Scan for the cell matching the given text and deliver its [x, y] coordinate at center. 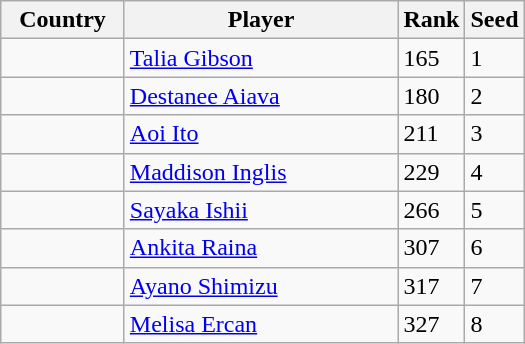
Melisa Ercan [261, 324]
Player [261, 20]
6 [494, 248]
229 [432, 172]
180 [432, 96]
211 [432, 134]
327 [432, 324]
Destanee Aiava [261, 96]
Seed [494, 20]
317 [432, 286]
Ayano Shimizu [261, 286]
4 [494, 172]
3 [494, 134]
Aoi Ito [261, 134]
7 [494, 286]
266 [432, 210]
165 [432, 58]
1 [494, 58]
Sayaka Ishii [261, 210]
8 [494, 324]
307 [432, 248]
Ankita Raina [261, 248]
Maddison Inglis [261, 172]
5 [494, 210]
Talia Gibson [261, 58]
2 [494, 96]
Country [63, 20]
Rank [432, 20]
